Return the [x, y] coordinate for the center point of the cell that contains the specified text.  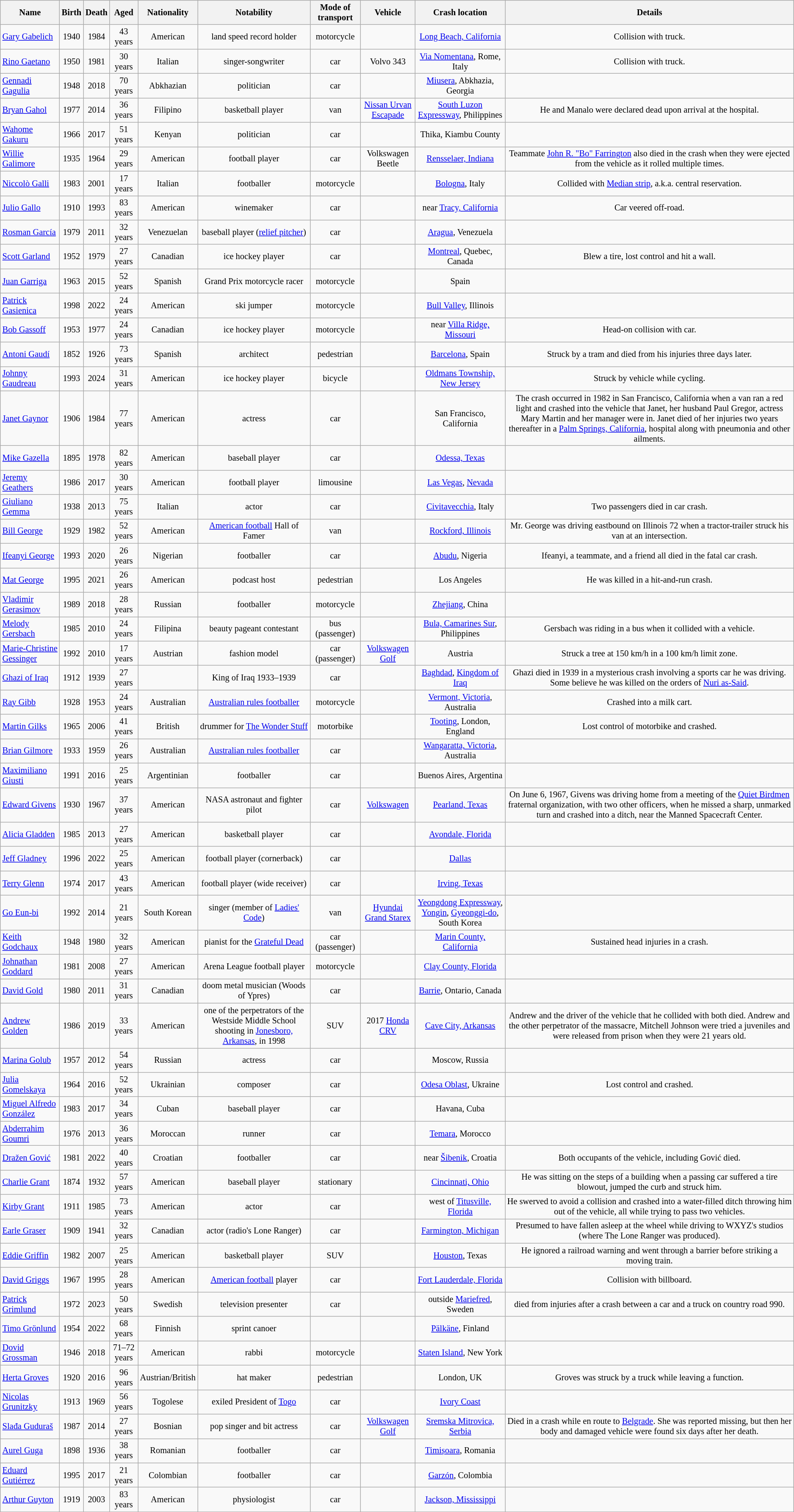
ski jumper [254, 305]
1941 [97, 1231]
Eduard Gutiérrez [30, 1475]
1895 [72, 458]
1912 [72, 677]
Name [30, 12]
Barrie, Ontario, Canada [460, 991]
exiled President of Togo [254, 1402]
1926 [97, 354]
Bosnian [168, 1426]
Sremska Mitrovica, Serbia [460, 1426]
Patrick Grimlund [30, 1304]
Niccolò Galli [30, 183]
Rino Gaetano [30, 61]
Died in a crash while en route to Belgrade. She was reported missing, but then her body and damaged vehicle were found six days after her death. [649, 1426]
1940 [72, 37]
1989 [72, 604]
Struck a tree at 150 km/h in a 100 km/h limit zone. [649, 653]
Johnny Gaudreau [30, 379]
Avondale, Florida [460, 834]
1963 [72, 281]
Sustained head injuries in a crash. [649, 942]
Earle Graser [30, 1231]
2019 [97, 1026]
56 years [124, 1402]
Houston, Texas [460, 1255]
Head-on collision with car. [649, 330]
1874 [72, 1182]
50 years [124, 1304]
Colombian [168, 1475]
He was killed in a hit-and-run crash. [649, 580]
1974 [72, 883]
2001 [97, 183]
Rosman García [30, 232]
Dražen Gović [30, 1158]
Nigerian [168, 556]
singer-songwriter [254, 61]
Romanian [168, 1451]
He swerved to avoid a collision and crashed into a water-filled ditch throwing him out of the vehicle, all while trying to pass two vehicles. [649, 1207]
Aragua, Venezuela [460, 232]
Herta Groves [30, 1377]
Struck by vehicle while cycling. [649, 379]
fashion model [254, 653]
bicycle [335, 379]
68 years [124, 1329]
1909 [72, 1231]
Terry Glenn [30, 883]
Lost control of motorbike and crashed. [649, 727]
Clay County, Florida [460, 967]
1929 [72, 531]
Bill George [30, 531]
Venezuelan [168, 232]
1932 [97, 1182]
33 years [124, 1026]
71–72 years [124, 1353]
winemaker [254, 208]
1938 [72, 507]
Ghazi of Iraq [30, 677]
Presumed to have fallen asleep at the wheel while driving to WXYZ's studios (where The Lone Ranger was produced). [649, 1231]
Julia Gomelskaya [30, 1084]
41 years [124, 727]
physiologist [254, 1499]
Juan Garriga [30, 281]
pianist for the Grateful Dead [254, 942]
2023 [97, 1304]
29 years [124, 159]
Pälkäne, Finland [460, 1329]
2008 [97, 967]
Cave City, Arkansas [460, 1026]
Wangaratta, Victoria, Australia [460, 751]
Melody Gersbach [30, 629]
Nissan Urvan Escapade [388, 110]
Brian Gilmore [30, 751]
died from injuries after a crash between a car and a truck on country road 990. [649, 1304]
1898 [72, 1451]
1920 [72, 1377]
land speed record holder [254, 37]
57 years [124, 1182]
one of the perpetrators of the Westside Middle School shooting in Jonesboro, Arkansas, in 1998 [254, 1026]
Death [97, 12]
Timișoara, Romania [460, 1451]
near Tracy, California [460, 208]
Marie-Christine Gessinger [30, 653]
1911 [72, 1207]
Mike Gazella [30, 458]
Yeongdong Expressway, Yongin, Gyeonggi-do, South Korea [460, 912]
Maximiliano Giusti [30, 775]
2021 [97, 580]
Aurel Guga [30, 1451]
Julio Gallo [30, 208]
Teammate John R. "Bo" Farrington also died in the crash when they were ejected from the vehicle as it rolled multiple times. [649, 159]
Abkhazian [168, 86]
Via Nomentana, Rome, Italy [460, 61]
Eddie Griffin [30, 1255]
Kenyan [168, 135]
Austria [460, 653]
2024 [97, 379]
Go Eun-bi [30, 912]
Moscow, Russia [460, 1060]
Patrick Gasienica [30, 305]
Barcelona, Spain [460, 354]
1919 [72, 1499]
82 years [124, 458]
1969 [97, 1402]
Vladimir Gerasimov [30, 604]
Filipina [168, 629]
Ivory Coast [460, 1402]
Marina Golub [30, 1060]
Pearland, Texas [460, 805]
Bryan Gahol [30, 110]
Ifeanyi, a teammate, and a friend all died in the fatal car crash. [649, 556]
1936 [97, 1451]
Staten Island, New York [460, 1353]
King of Iraq 1933–1939 [254, 677]
Willie Galimore [30, 159]
51 years [124, 135]
doom metal musician (Woods of Ypres) [254, 991]
Vermont, Victoria, Australia [460, 702]
1946 [72, 1353]
Rockford, Illinois [460, 531]
near Šibenik, Croatia [460, 1158]
Kirby Grant [30, 1207]
Montreal, Quebec, Canada [460, 257]
2012 [97, 1060]
Odesa Oblast, Ukraine [460, 1084]
Aged [124, 12]
Abudu, Nigeria [460, 556]
Details [649, 12]
Thika, Kiambu County [460, 135]
40 years [124, 1158]
Odessa, Texas [460, 458]
2015 [97, 281]
Jeff Gladney [30, 859]
Andrew Golden [30, 1026]
Mat George [30, 580]
composer [254, 1084]
Arthur Guyton [30, 1499]
Togolese [168, 1402]
Ray Gibb [30, 702]
Irving, Texas [460, 883]
1978 [97, 458]
stationary [335, 1182]
Scott Garland [30, 257]
1906 [72, 418]
Gary Gabelich [30, 37]
Struck by a tram and died from his injuries three days later. [649, 354]
Argentinian [168, 775]
Crashed into a milk cart. [649, 702]
football player (cornerback) [254, 859]
Dovid Grossman [30, 1353]
Both occupants of the vehicle, including Gović died. [649, 1158]
Mr. George was driving eastbound on Illinois 72 when a tractor-trailer struck his van at an intersection. [649, 531]
Nicolas Grunitzky [30, 1402]
Farmington, Michigan [460, 1231]
37 years [124, 805]
Oldmans Township, New Jersey [460, 379]
75 years [124, 507]
1957 [72, 1060]
Martin Gilks [30, 727]
Car veered off-road. [649, 208]
Tooting, London, England [460, 727]
Buenos Aires, Argentina [460, 775]
Vehicle [388, 12]
Mode of transport [335, 12]
1933 [72, 751]
Volkswagen Beetle [388, 159]
American football Hall of Famer [254, 531]
Garzón, Colombia [460, 1475]
Edward Givens [30, 805]
Blew a tire, lost control and hit a wall. [649, 257]
hat maker [254, 1377]
Gennadi Gagulia [30, 86]
London, UK [460, 1377]
Bull Valley, Illinois [460, 305]
Swedish [168, 1304]
Havana, Cuba [460, 1109]
1987 [72, 1426]
Zhejiang, China [460, 604]
1954 [72, 1329]
drummer for The Wonder Stuff [254, 727]
96 years [124, 1377]
Abderrahim Goumri [30, 1133]
San Francisco, California [460, 418]
Bula, Camarines Sur, Philippines [460, 629]
Fort Lauderdale, Florida [460, 1280]
Birth [72, 12]
Las Vegas, Nevada [460, 482]
Grand Prix motorcycle racer [254, 281]
1928 [72, 702]
Volkswagen [388, 805]
Slađa Guduraš [30, 1426]
beauty pageant contestant [254, 629]
He ignored a railroad warning and went through a barrier before striking a moving train. [649, 1255]
near Villa Ridge, Missouri [460, 330]
podcast host [254, 580]
Collided with Median strip, a.k.a. central reservation. [649, 183]
1965 [72, 727]
runner [254, 1133]
David Griggs [30, 1280]
Ukrainian [168, 1084]
baseball player (relief pitcher) [254, 232]
Lost control and crashed. [649, 1084]
David Gold [30, 991]
Janet Gaynor [30, 418]
Groves was struck by a truck while leaving a function. [649, 1377]
Temara, Morocco [460, 1133]
Two passengers died in car crash. [649, 507]
77 years [124, 418]
American football player [254, 1280]
Austrian [168, 653]
54 years [124, 1060]
1998 [72, 305]
Jackson, Mississippi [460, 1499]
Los Angeles [460, 580]
NASA astronaut and fighter pilot [254, 805]
limousine [335, 482]
Long Beach, California [460, 37]
Nationality [168, 12]
Jeremy Geathers [30, 482]
Baghdad, Kingdom of Iraq [460, 677]
1959 [97, 751]
He was sitting on the steps of a building when a passing car suffered a tire blowout, jumped the curb and struck him. [649, 1182]
Miguel Alfredo González [30, 1109]
football player (wide receiver) [254, 883]
Johnathan Goddard [30, 967]
2003 [97, 1499]
Miusera, Abkhazia, Georgia [460, 86]
pop singer and bit actress [254, 1426]
Civitavecchia, Italy [460, 507]
television presenter [254, 1304]
sprint canoer [254, 1329]
Croatian [168, 1158]
Antoni Gaudí [30, 354]
Keith Godchaux [30, 942]
motorbike [335, 727]
2007 [97, 1255]
Collision with billboard. [649, 1280]
1996 [72, 859]
34 years [124, 1109]
1852 [72, 354]
2006 [97, 727]
1972 [72, 1304]
Timo Grönlund [30, 1329]
Filipino [168, 110]
Dallas [460, 859]
2017 Honda CRV [388, 1026]
Wahome Gakuru [30, 135]
1935 [72, 159]
1952 [72, 257]
He and Manalo were declared dead upon arrival at the hospital. [649, 110]
Volvo 343 [388, 61]
Charlie Grant [30, 1182]
Cincinnati, Ohio [460, 1182]
1939 [97, 677]
South Korean [168, 912]
70 years [124, 86]
actor (radio's Lone Ranger) [254, 1231]
outside Mariefred, Sweden [460, 1304]
west of Titusville, Florida [460, 1207]
1913 [72, 1402]
Giuliano Gemma [30, 507]
Marin County, California [460, 942]
Bologna, Italy [460, 183]
Austrian/British [168, 1377]
Arena League football player [254, 967]
Rensselaer, Indiana [460, 159]
British [168, 727]
Finnish [168, 1329]
architect [254, 354]
Spain [460, 281]
1930 [72, 805]
Crash location [460, 12]
38 years [124, 1451]
South Luzon Expressway, Philippines [460, 110]
1976 [72, 1133]
Cuban [168, 1109]
1950 [72, 61]
Ghazi died in 1939 in a mysterious crash involving a sports car he was driving. Some believe he was killed on the orders of Nuri as-Said. [649, 677]
singer (member of Ladies' Code) [254, 912]
Alicia Gladden [30, 834]
Notability [254, 12]
Hyundai Grand Starex [388, 912]
1910 [72, 208]
2020 [97, 556]
bus (passenger) [335, 629]
Bob Gassoff [30, 330]
Moroccan [168, 1133]
1966 [72, 135]
1991 [72, 775]
rabbi [254, 1353]
Ifeanyi George [30, 556]
Gersbach was riding in a bus when it collided with a vehicle. [649, 629]
